Extract the [X, Y] coordinate from the center of the cell holding the provided text.  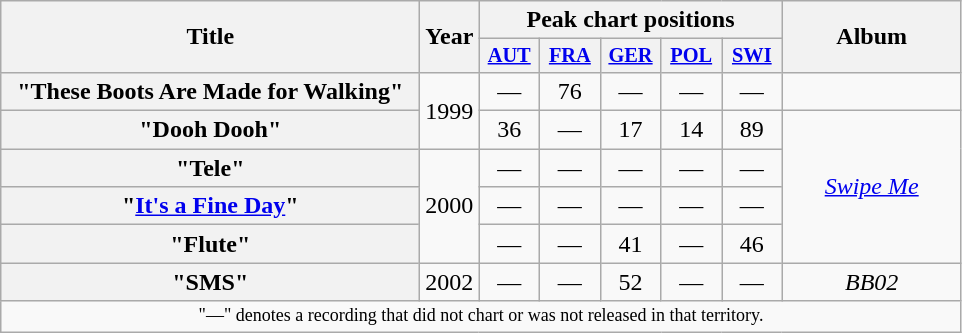
2002 [450, 282]
AUT [510, 56]
Album [872, 37]
52 [630, 282]
89 [752, 130]
"—" denotes a recording that did not chart or was not released in that territory. [481, 316]
2000 [450, 206]
Swipe Me [872, 187]
Title [210, 37]
17 [630, 130]
"SMS" [210, 282]
14 [692, 130]
Year [450, 37]
41 [630, 244]
"These Boots Are Made for Walking" [210, 91]
BB02 [872, 282]
Peak chart positions [630, 20]
GER [630, 56]
"It's a Fine Day" [210, 206]
SWI [752, 56]
76 [570, 91]
"Dooh Dooh" [210, 130]
"Flute" [210, 244]
POL [692, 56]
FRA [570, 56]
46 [752, 244]
36 [510, 130]
1999 [450, 110]
"Tele" [210, 168]
